Extract the (X, Y) coordinate from the center of the cell holding the provided text.  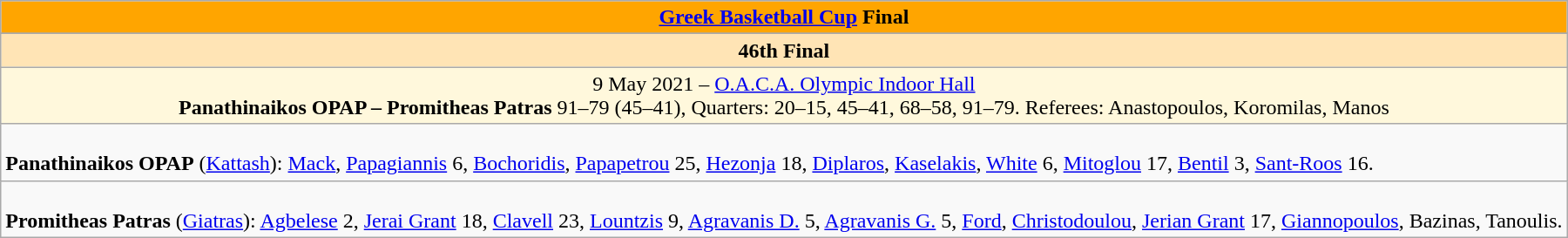
46th Final (784, 51)
Greek Basketball Cup Final (784, 17)
